Extract the [x, y] coordinate from the center of the cell holding the provided text.  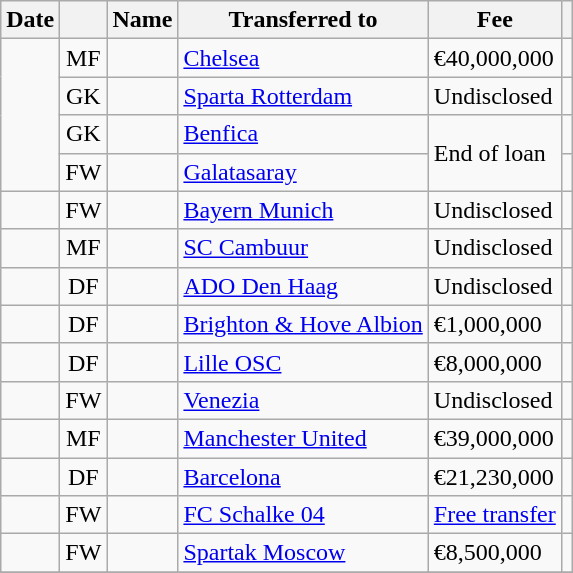
SC Cambuur [303, 248]
Bayern Munich [303, 210]
€39,000,000 [494, 438]
Venezia [303, 400]
Manchester United [303, 438]
Lille OSC [303, 362]
Benfica [303, 134]
Fee [494, 20]
Galatasaray [303, 172]
End of loan [494, 153]
Transferred to [303, 20]
FC Schalke 04 [303, 515]
Spartak Moscow [303, 553]
€1,000,000 [494, 324]
Brighton & Hove Albion [303, 324]
€8,500,000 [494, 553]
Free transfer [494, 515]
Date [30, 20]
Barcelona [303, 477]
ADO Den Haag [303, 286]
€40,000,000 [494, 58]
€21,230,000 [494, 477]
Name [142, 20]
Chelsea [303, 58]
€8,000,000 [494, 362]
Sparta Rotterdam [303, 96]
